Return the (X, Y) coordinate for the center point of the cell that contains the specified text.  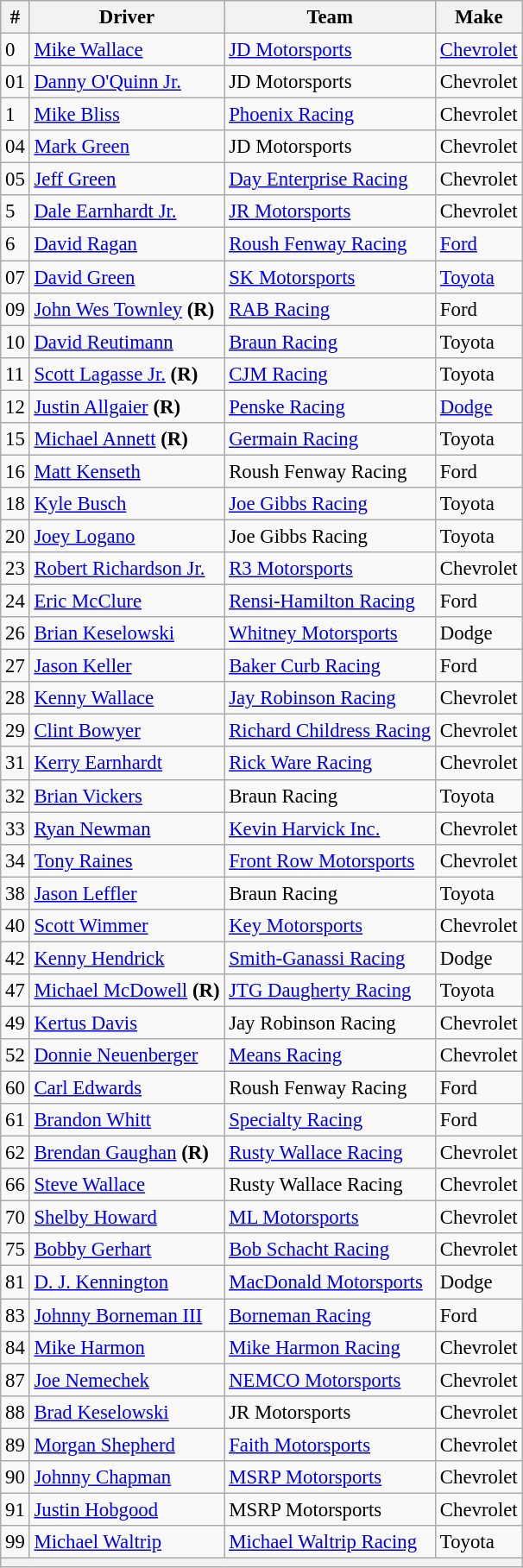
Smith-Ganassi Racing (330, 958)
49 (16, 1023)
David Reutimann (127, 342)
Richard Childress Racing (330, 731)
Eric McClure (127, 601)
5 (16, 211)
Robert Richardson Jr. (127, 569)
# (16, 17)
Brian Vickers (127, 796)
Faith Motorsports (330, 1445)
Clint Bowyer (127, 731)
Mike Wallace (127, 50)
Germain Racing (330, 439)
Mike Harmon Racing (330, 1347)
1 (16, 115)
29 (16, 731)
Steve Wallace (127, 1185)
61 (16, 1120)
Matt Kenseth (127, 471)
6 (16, 244)
Baker Curb Racing (330, 666)
24 (16, 601)
Joe Nemechek (127, 1380)
42 (16, 958)
18 (16, 504)
Kyle Busch (127, 504)
Mike Harmon (127, 1347)
07 (16, 277)
Day Enterprise Racing (330, 179)
04 (16, 147)
26 (16, 633)
31 (16, 764)
Team (330, 17)
Justin Allgaier (R) (127, 406)
83 (16, 1315)
23 (16, 569)
Borneman Racing (330, 1315)
Johnny Chapman (127, 1477)
12 (16, 406)
27 (16, 666)
John Wes Townley (R) (127, 309)
Specialty Racing (330, 1120)
Danny O'Quinn Jr. (127, 82)
Morgan Shepherd (127, 1445)
90 (16, 1477)
D. J. Kennington (127, 1282)
Kenny Wallace (127, 698)
Means Racing (330, 1055)
Rensi-Hamilton Racing (330, 601)
Driver (127, 17)
Penske Racing (330, 406)
Key Motorsports (330, 926)
Donnie Neuenberger (127, 1055)
Scott Lagasse Jr. (R) (127, 374)
84 (16, 1347)
28 (16, 698)
Michael Waltrip (127, 1542)
Joey Logano (127, 536)
81 (16, 1282)
Ryan Newman (127, 828)
Bobby Gerhart (127, 1250)
Michael Annett (R) (127, 439)
Jason Keller (127, 666)
11 (16, 374)
ML Motorsports (330, 1218)
16 (16, 471)
Carl Edwards (127, 1088)
89 (16, 1445)
62 (16, 1153)
Brian Keselowski (127, 633)
91 (16, 1509)
Mark Green (127, 147)
70 (16, 1218)
75 (16, 1250)
Dale Earnhardt Jr. (127, 211)
RAB Racing (330, 309)
Brad Keselowski (127, 1412)
87 (16, 1380)
34 (16, 860)
Kenny Hendrick (127, 958)
Jason Leffler (127, 893)
40 (16, 926)
Scott Wimmer (127, 926)
Justin Hobgood (127, 1509)
60 (16, 1088)
09 (16, 309)
38 (16, 893)
01 (16, 82)
R3 Motorsports (330, 569)
David Ragan (127, 244)
Phoenix Racing (330, 115)
Make (479, 17)
20 (16, 536)
33 (16, 828)
Brandon Whitt (127, 1120)
15 (16, 439)
Kerry Earnhardt (127, 764)
66 (16, 1185)
52 (16, 1055)
Tony Raines (127, 860)
Front Row Motorsports (330, 860)
Kertus Davis (127, 1023)
Bob Schacht Racing (330, 1250)
Kevin Harvick Inc. (330, 828)
05 (16, 179)
32 (16, 796)
0 (16, 50)
NEMCO Motorsports (330, 1380)
SK Motorsports (330, 277)
47 (16, 991)
CJM Racing (330, 374)
MacDonald Motorsports (330, 1282)
88 (16, 1412)
Mike Bliss (127, 115)
Rick Ware Racing (330, 764)
Shelby Howard (127, 1218)
Michael McDowell (R) (127, 991)
JTG Daugherty Racing (330, 991)
Brendan Gaughan (R) (127, 1153)
10 (16, 342)
Michael Waltrip Racing (330, 1542)
David Green (127, 277)
99 (16, 1542)
Johnny Borneman III (127, 1315)
Whitney Motorsports (330, 633)
Jeff Green (127, 179)
